For the text-containing cell, return its midpoint in [x, y] coordinate format. 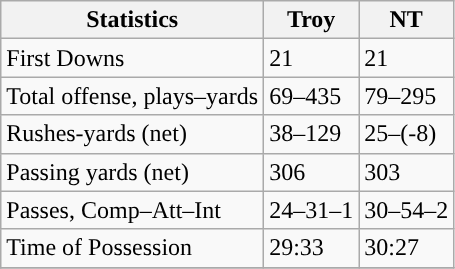
24–31–1 [312, 210]
29:33 [312, 248]
69–435 [312, 96]
Time of Possession [132, 248]
38–129 [312, 134]
Passes, Comp–Att–Int [132, 210]
79–295 [406, 96]
Total offense, plays–yards [132, 96]
30:27 [406, 248]
Troy [312, 20]
306 [312, 172]
303 [406, 172]
30–54–2 [406, 210]
NT [406, 20]
First Downs [132, 58]
Statistics [132, 20]
25–(-8) [406, 134]
Rushes-yards (net) [132, 134]
Passing yards (net) [132, 172]
